Pinpoint the cell where the given text exists, returning its (X, Y) midpoint coordinate. 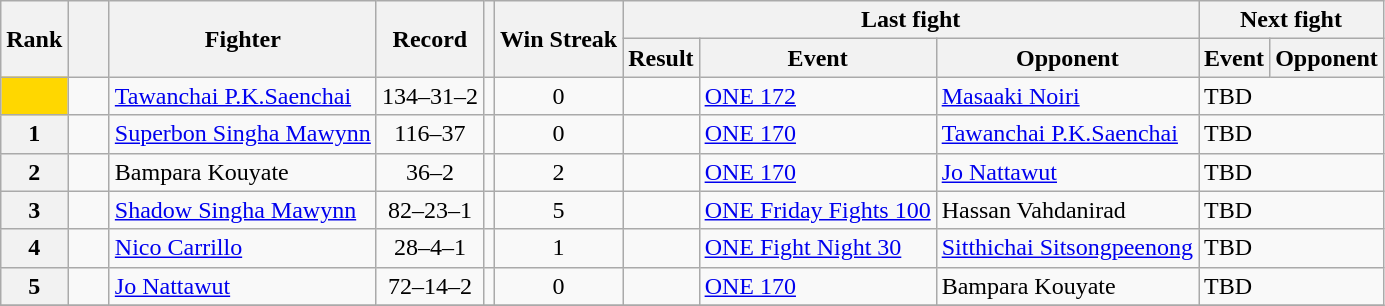
Next fight (1292, 20)
28–4–1 (430, 248)
3 (34, 210)
Superbon Singha Mawynn (242, 134)
Win Streak (558, 39)
4 (34, 248)
116–37 (430, 134)
134–31–2 (430, 96)
ONE Fight Night 30 (818, 248)
Fighter (242, 39)
Last fight (911, 20)
82–23–1 (430, 210)
Sitthichai Sitsongpeenong (1067, 248)
Shadow Singha Mawynn (242, 210)
72–14–2 (430, 286)
36–2 (430, 172)
Result (661, 58)
Rank (34, 39)
Record (430, 39)
Nico Carrillo (242, 248)
ONE Friday Fights 100 (818, 210)
ONE 172 (818, 96)
Hassan Vahdanirad (1067, 210)
Masaaki Noiri (1067, 96)
